For the text-containing cell, return its midpoint in [x, y] coordinate format. 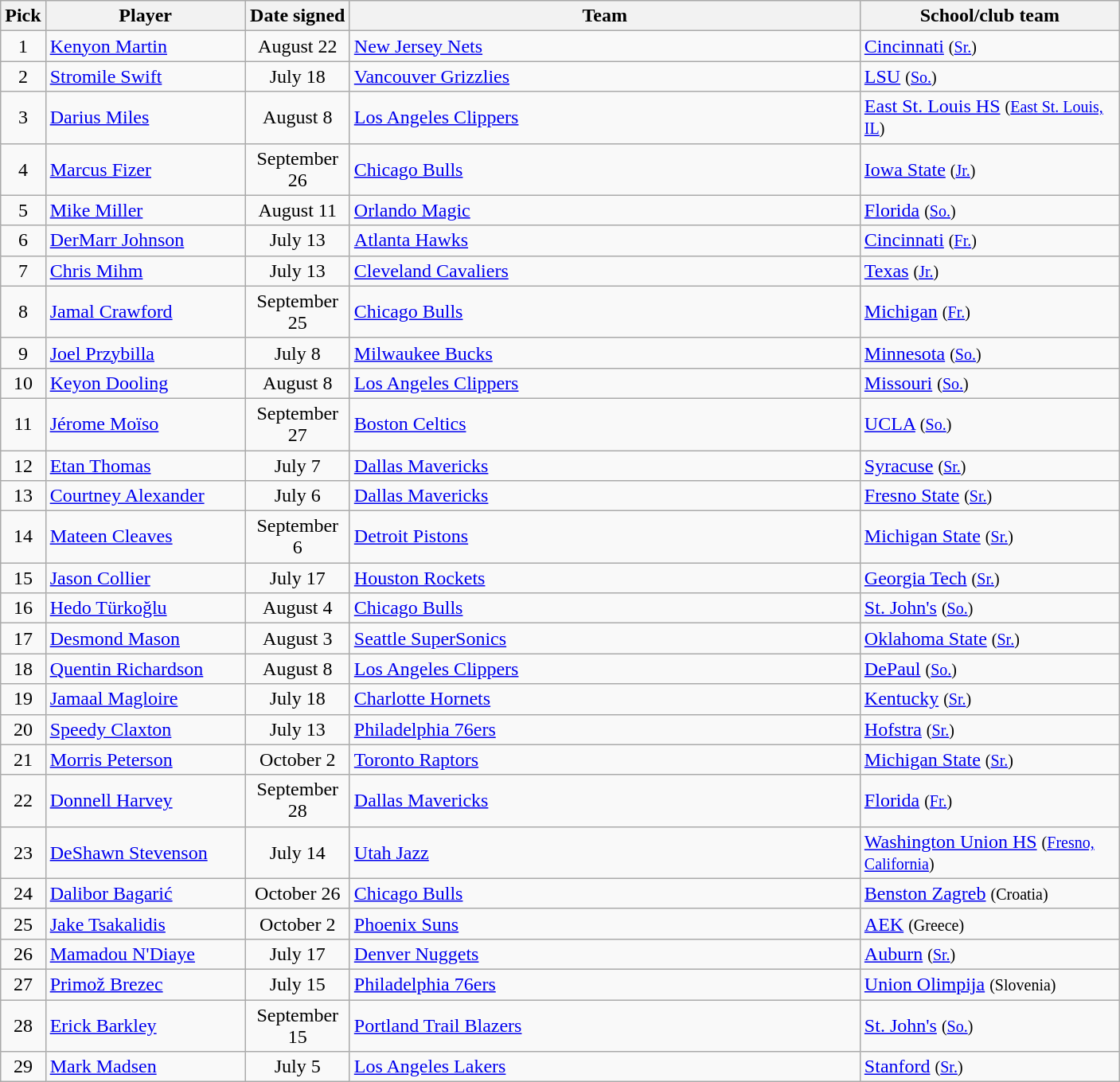
Jason Collier [145, 578]
July 8 [298, 353]
July 15 [298, 984]
August 4 [298, 608]
Mateen Cleaves [145, 537]
13 [23, 496]
12 [23, 466]
September 6 [298, 537]
Charlotte Hornets [605, 699]
Courtney Alexander [145, 496]
3 [23, 118]
September 25 [298, 312]
Iowa State (Jr.) [989, 169]
September 26 [298, 169]
Toronto Raptors [605, 760]
Milwaukee Bucks [605, 353]
Etan Thomas [145, 466]
Houston Rockets [605, 578]
24 [23, 893]
Marcus Fizer [145, 169]
July 5 [298, 1067]
Florida (So.) [989, 210]
New Jersey Nets [605, 46]
Donnell Harvey [145, 801]
Kentucky (Sr.) [989, 699]
Hedo Türkoğlu [145, 608]
October 26 [298, 893]
East St. Louis HS (East St. Louis, IL) [989, 118]
18 [23, 669]
21 [23, 760]
Michigan (Fr.) [989, 312]
Jamal Crawford [145, 312]
July 14 [298, 852]
Player [145, 16]
Erick Barkley [145, 1025]
Dalibor Bagarić [145, 893]
July 7 [298, 466]
Boston Celtics [605, 424]
7 [23, 271]
Vancouver Grizzlies [605, 76]
Chris Mihm [145, 271]
School/club team [989, 16]
15 [23, 578]
Pick [23, 16]
2 [23, 76]
11 [23, 424]
9 [23, 353]
Team [605, 16]
Jamaal Magloire [145, 699]
26 [23, 954]
Stanford (Sr.) [989, 1067]
Mamadou N'Diaye [145, 954]
Cincinnati (Fr.) [989, 240]
16 [23, 608]
Los Angeles Lakers [605, 1067]
6 [23, 240]
Cincinnati (Sr.) [989, 46]
Phoenix Suns [605, 924]
Seattle SuperSonics [605, 639]
Jake Tsakalidis [145, 924]
8 [23, 312]
Utah Jazz [605, 852]
August 3 [298, 639]
27 [23, 984]
Hofstra (Sr.) [989, 729]
23 [23, 852]
Union Olimpija (Slovenia) [989, 984]
Desmond Mason [145, 639]
14 [23, 537]
Mike Miller [145, 210]
Benston Zagreb (Croatia) [989, 893]
Cleveland Cavaliers [605, 271]
4 [23, 169]
UCLA (So.) [989, 424]
Auburn (Sr.) [989, 954]
Washington Union HS (Fresno, California) [989, 852]
20 [23, 729]
Primož Brezec [145, 984]
Jérome Moïso [145, 424]
AEK (Greece) [989, 924]
LSU (So.) [989, 76]
Georgia Tech (Sr.) [989, 578]
5 [23, 210]
Portland Trail Blazers [605, 1025]
Oklahoma State (Sr.) [989, 639]
September 15 [298, 1025]
25 [23, 924]
Florida (Fr.) [989, 801]
Minnesota (So.) [989, 353]
Date signed [298, 16]
September 28 [298, 801]
DeShawn Stevenson [145, 852]
Orlando Magic [605, 210]
17 [23, 639]
29 [23, 1067]
1 [23, 46]
Joel Przybilla [145, 353]
10 [23, 383]
Missouri (So.) [989, 383]
Denver Nuggets [605, 954]
Fresno State (Sr.) [989, 496]
28 [23, 1025]
August 22 [298, 46]
Morris Peterson [145, 760]
19 [23, 699]
22 [23, 801]
Stromile Swift [145, 76]
Texas (Jr.) [989, 271]
Keyon Dooling [145, 383]
Detroit Pistons [605, 537]
August 11 [298, 210]
Darius Miles [145, 118]
Speedy Claxton [145, 729]
September 27 [298, 424]
Kenyon Martin [145, 46]
July 6 [298, 496]
Quentin Richardson [145, 669]
Atlanta Hawks [605, 240]
DePaul (So.) [989, 669]
Syracuse (Sr.) [989, 466]
DerMarr Johnson [145, 240]
Mark Madsen [145, 1067]
